Capture the cell that displays the provided text and extract its [x, y] central coordinate. 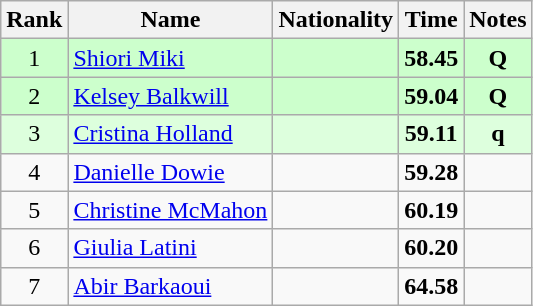
3 [34, 134]
Notes [498, 20]
2 [34, 96]
Cristina Holland [170, 134]
60.20 [432, 248]
Christine McMahon [170, 210]
Kelsey Balkwill [170, 96]
6 [34, 248]
60.19 [432, 210]
Name [170, 20]
59.11 [432, 134]
59.28 [432, 172]
Danielle Dowie [170, 172]
1 [34, 58]
7 [34, 286]
Abir Barkaoui [170, 286]
Rank [34, 20]
Giulia Latini [170, 248]
5 [34, 210]
64.58 [432, 286]
Time [432, 20]
59.04 [432, 96]
Nationality [336, 20]
58.45 [432, 58]
Shiori Miki [170, 58]
q [498, 134]
4 [34, 172]
